Output the [x, y] coordinate of the center of the cell containing the given text.  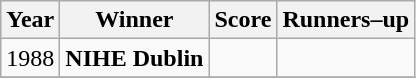
1988 [30, 58]
Year [30, 20]
Runners–up [346, 20]
Score [243, 20]
NIHE Dublin [134, 58]
Winner [134, 20]
